Extract the [X, Y] coordinate from the center of the cell holding the provided text.  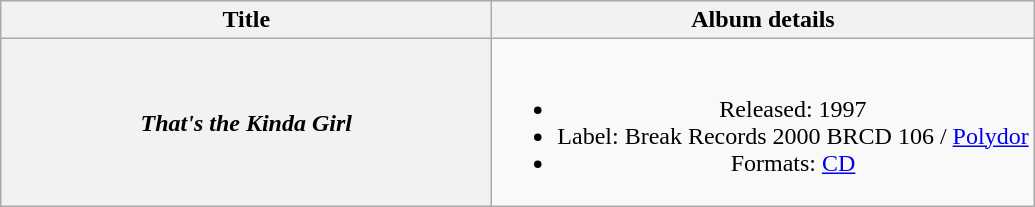
Album details [763, 20]
That's the Kinda Girl [246, 122]
Released: 1997Label: Break Records 2000 BRCD 106 / PolydorFormats: CD [763, 122]
Title [246, 20]
